Output the (x, y) coordinate of the center of the cell containing the given text.  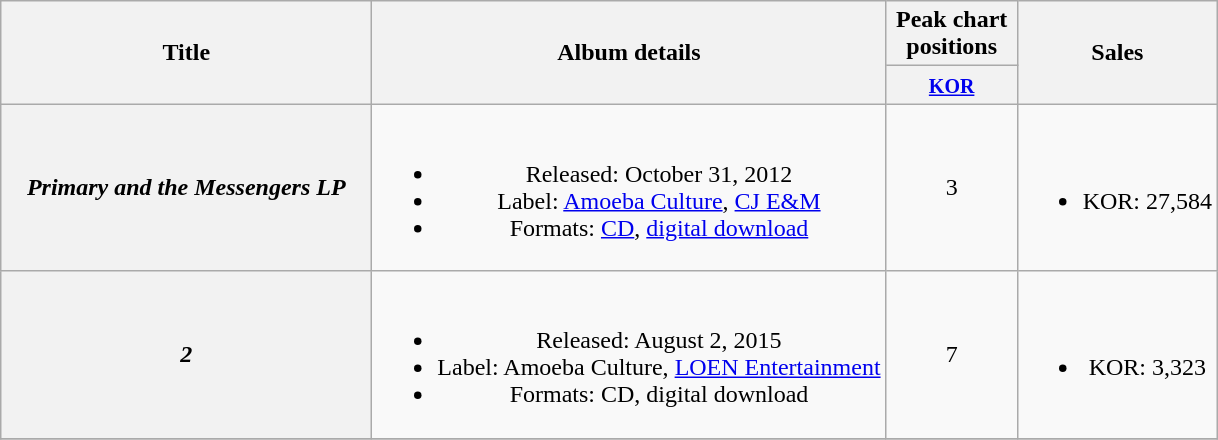
Primary and the Messengers LP (186, 188)
Released: August 2, 2015Label: Amoeba Culture, LOEN EntertainmentFormats: CD, digital download (629, 354)
2 (186, 354)
KOR: 3,323 (1117, 354)
KOR: 27,584 (1117, 188)
Album details (629, 52)
Peak chart positions (952, 34)
Released: October 31, 2012Label: Amoeba Culture, CJ E&MFormats: CD, digital download (629, 188)
3 (952, 188)
KOR (952, 85)
Title (186, 52)
Sales (1117, 52)
7 (952, 354)
